From the cell containing the given text, extract its center point as [x, y] coordinate. 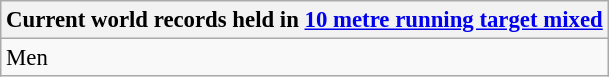
Current world records held in 10 metre running target mixed [304, 20]
Men [304, 58]
